Extract the [X, Y] coordinate from the center of the cell holding the provided text.  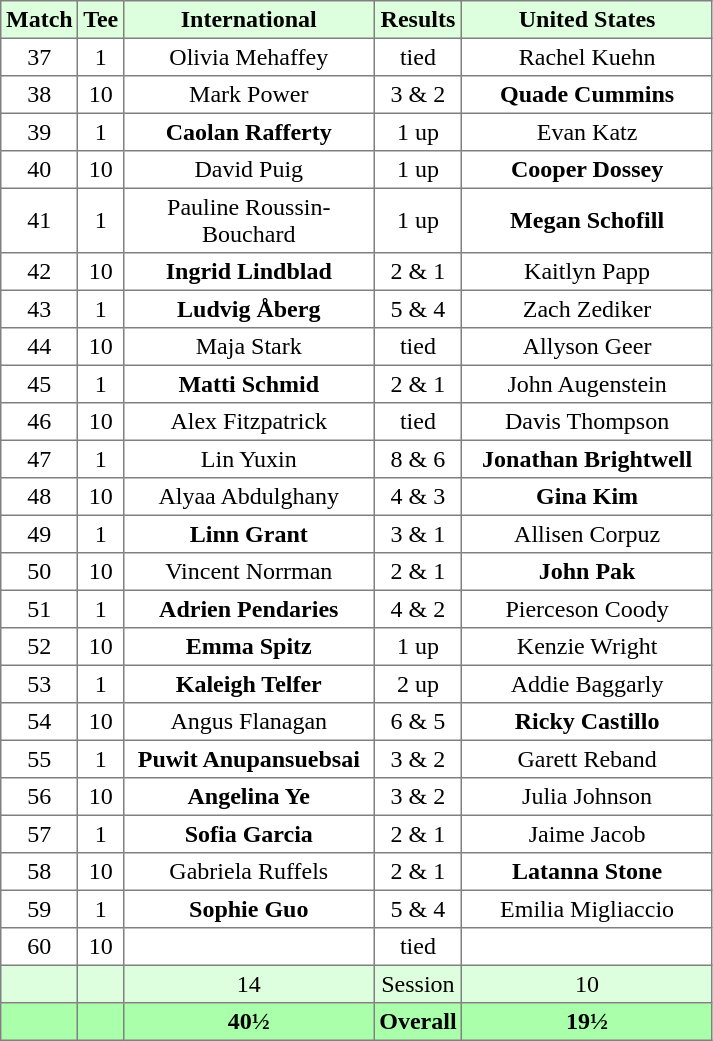
Alex Fitzpatrick [249, 422]
41 [40, 220]
59 [40, 909]
Cooper Dossey [587, 170]
Alyaa Abdulghany [249, 497]
42 [40, 272]
37 [40, 57]
19½ [587, 1022]
Garett Reband [587, 759]
Evan Katz [587, 132]
Pierceson Coody [587, 609]
Allisen Corpuz [587, 534]
4 & 3 [418, 497]
Overall [418, 1022]
Jaime Jacob [587, 834]
Ingrid Lindblad [249, 272]
Angelina Ye [249, 797]
Sofia Garcia [249, 834]
45 [40, 384]
51 [40, 609]
Zach Zediker [587, 309]
56 [40, 797]
Vincent Norrman [249, 572]
52 [40, 647]
Mark Power [249, 95]
40 [40, 170]
53 [40, 684]
14 [249, 984]
2 up [418, 684]
Sophie Guo [249, 909]
Caolan Rafferty [249, 132]
50 [40, 572]
Match [40, 20]
4 & 2 [418, 609]
Emilia Migliaccio [587, 909]
Latanna Stone [587, 872]
46 [40, 422]
Matti Schmid [249, 384]
57 [40, 834]
40½ [249, 1022]
3 & 1 [418, 534]
Gina Kim [587, 497]
58 [40, 872]
47 [40, 459]
International [249, 20]
Puwit Anupansuebsai [249, 759]
Kaitlyn Papp [587, 272]
Davis Thompson [587, 422]
Linn Grant [249, 534]
39 [40, 132]
Allyson Geer [587, 347]
Megan Schofill [587, 220]
Emma Spitz [249, 647]
Jonathan Brightwell [587, 459]
John Pak [587, 572]
Quade Cummins [587, 95]
Kenzie Wright [587, 647]
Ludvig Åberg [249, 309]
Addie Baggarly [587, 684]
49 [40, 534]
Lin Yuxin [249, 459]
54 [40, 722]
Kaleigh Telfer [249, 684]
Rachel Kuehn [587, 57]
Julia Johnson [587, 797]
60 [40, 947]
Maja Stark [249, 347]
48 [40, 497]
55 [40, 759]
John Augenstein [587, 384]
Tee [101, 20]
David Puig [249, 170]
Results [418, 20]
Ricky Castillo [587, 722]
Olivia Mehaffey [249, 57]
Gabriela Ruffels [249, 872]
43 [40, 309]
38 [40, 95]
Pauline Roussin-Bouchard [249, 220]
44 [40, 347]
Angus Flanagan [249, 722]
6 & 5 [418, 722]
United States [587, 20]
Session [418, 984]
Adrien Pendaries [249, 609]
8 & 6 [418, 459]
